Provide the [x, y] coordinate of the cell's center where the given text is located.  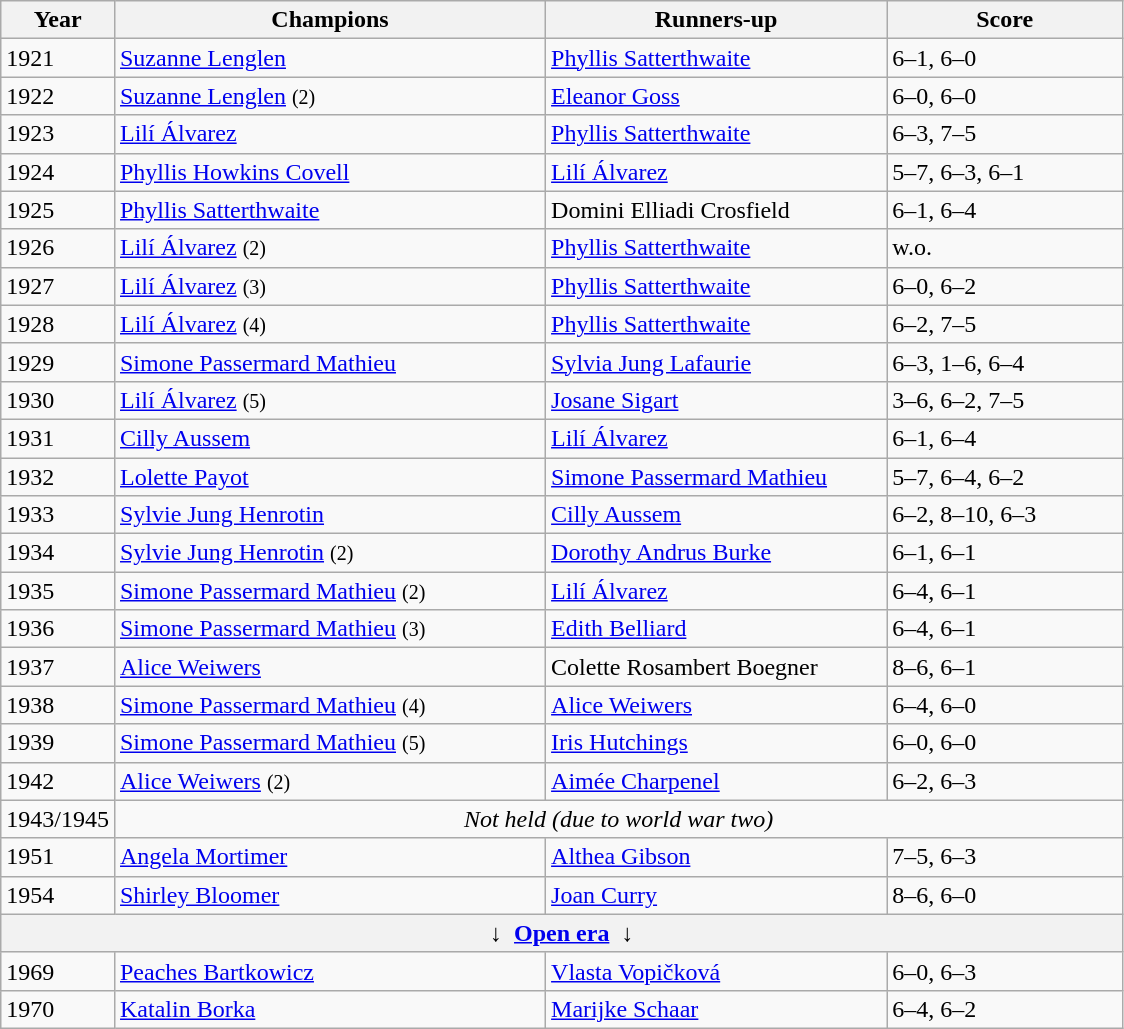
5–7, 6–4, 6–2 [1005, 477]
1938 [58, 705]
1932 [58, 477]
1930 [58, 400]
8–6, 6–0 [1005, 895]
1924 [58, 172]
Joan Curry [716, 895]
Lilí Álvarez (5) [330, 400]
8–6, 6–1 [1005, 667]
1939 [58, 743]
Katalin Borka [330, 1009]
1934 [58, 553]
6–4, 6–0 [1005, 705]
1936 [58, 629]
Lilí Álvarez (3) [330, 286]
1927 [58, 286]
Lilí Álvarez (4) [330, 324]
Shirley Bloomer [330, 895]
Lolette Payot [330, 477]
6–0, 6–2 [1005, 286]
1943/1945 [58, 819]
1970 [58, 1009]
1969 [58, 971]
Eleanor Goss [716, 96]
1942 [58, 781]
1929 [58, 362]
Simone Passermard Mathieu (5) [330, 743]
Sylvie Jung Henrotin (2) [330, 553]
Vlasta Vopičková [716, 971]
Suzanne Lenglen (2) [330, 96]
Marijke Schaar [716, 1009]
Josane Sigart [716, 400]
1933 [58, 515]
1921 [58, 58]
6–1, 6–0 [1005, 58]
Suzanne Lenglen [330, 58]
Runners-up [716, 20]
6–0, 6–3 [1005, 971]
Peaches Bartkowicz [330, 971]
Score [1005, 20]
1922 [58, 96]
6–2, 6–3 [1005, 781]
Simone Passermard Mathieu (4) [330, 705]
↓ Open era ↓ [562, 933]
Champions [330, 20]
1925 [58, 210]
Colette Rosambert Boegner [716, 667]
1926 [58, 248]
Simone Passermard Mathieu (2) [330, 591]
Not held (due to world war two) [618, 819]
Sylvia Jung Lafaurie [716, 362]
Sylvie Jung Henrotin [330, 515]
6–3, 7–5 [1005, 134]
6–1, 6–1 [1005, 553]
6–4, 6–2 [1005, 1009]
Aimée Charpenel [716, 781]
6–2, 7–5 [1005, 324]
6–3, 1–6, 6–4 [1005, 362]
1954 [58, 895]
Angela Mortimer [330, 857]
Iris Hutchings [716, 743]
1935 [58, 591]
Simone Passermard Mathieu (3) [330, 629]
Domini Elliadi Crosfield [716, 210]
6–2, 8–10, 6–3 [1005, 515]
Phyllis Howkins Covell [330, 172]
Year [58, 20]
1951 [58, 857]
Althea Gibson [716, 857]
Alice Weiwers (2) [330, 781]
Dorothy Andrus Burke [716, 553]
3–6, 6–2, 7–5 [1005, 400]
1923 [58, 134]
Edith Belliard [716, 629]
1931 [58, 438]
5–7, 6–3, 6–1 [1005, 172]
Lilí Álvarez (2) [330, 248]
1937 [58, 667]
w.o. [1005, 248]
1928 [58, 324]
7–5, 6–3 [1005, 857]
